Determine the [x, y] coordinate at the center of the cell enclosing the given text.  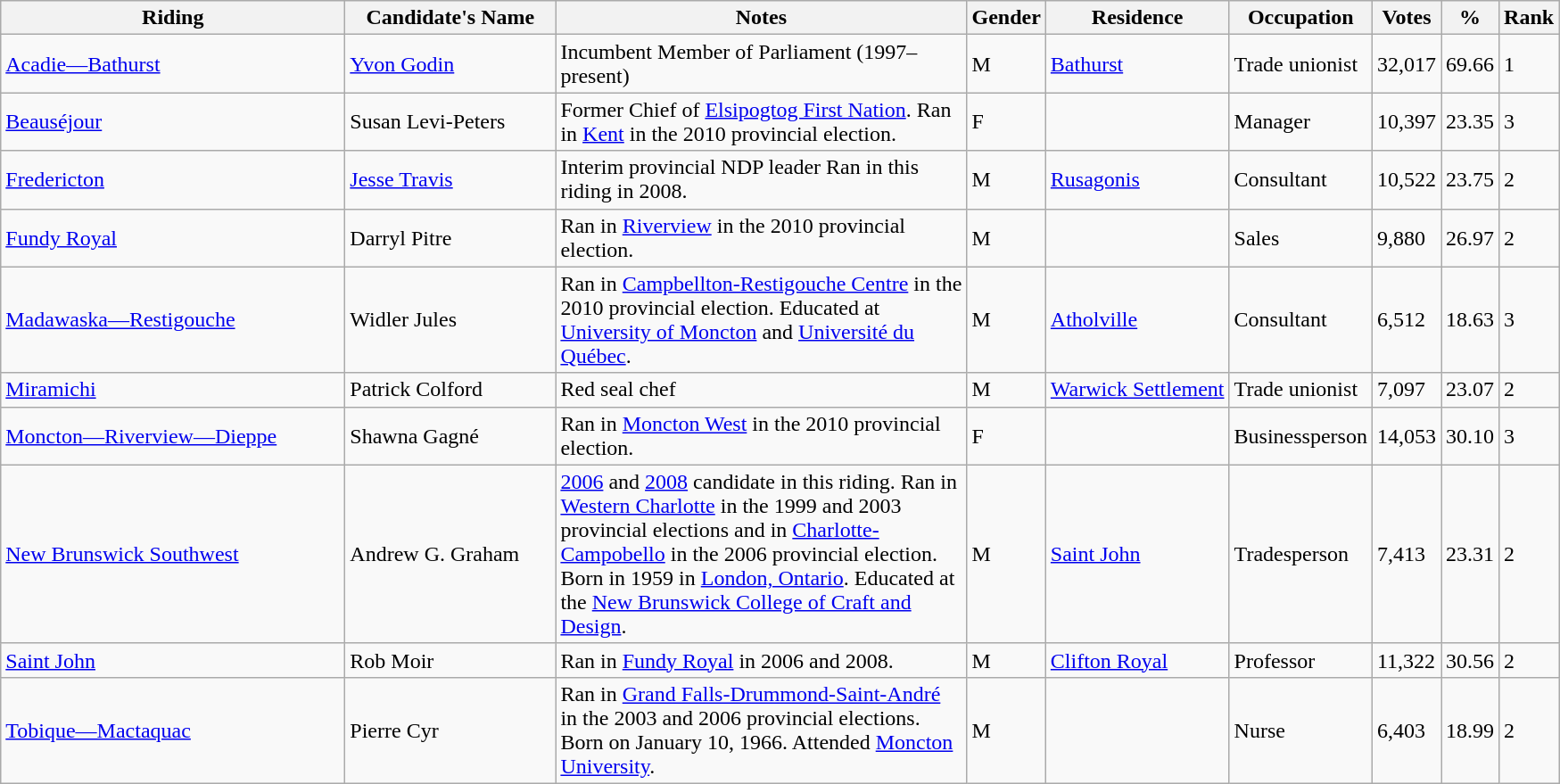
Gender [1006, 18]
7,097 [1406, 390]
Clifton Royal [1137, 660]
11,322 [1406, 660]
6,403 [1406, 730]
Sales [1300, 237]
23.07 [1470, 390]
18.99 [1470, 730]
18.63 [1470, 319]
% [1470, 18]
Manager [1300, 121]
Andrew G. Graham [450, 554]
Madawaska—Restigouche [173, 319]
Darryl Pitre [450, 237]
26.97 [1470, 237]
1 [1529, 64]
14,053 [1406, 435]
69.66 [1470, 64]
Nurse [1300, 730]
Occupation [1300, 18]
32,017 [1406, 64]
Residence [1137, 18]
Miramichi [173, 390]
Notes [762, 18]
Ran in Riverview in the 2010 provincial election. [762, 237]
Shawna Gagné [450, 435]
Bathurst [1137, 64]
New Brunswick Southwest [173, 554]
Beauséjour [173, 121]
6,512 [1406, 319]
10,522 [1406, 180]
Tradesperson [1300, 554]
Tobique—Mactaquac [173, 730]
Pierre Cyr [450, 730]
Red seal chef [762, 390]
Incumbent Member of Parliament (1997–present) [762, 64]
Patrick Colford [450, 390]
Rank [1529, 18]
30.10 [1470, 435]
Jesse Travis [450, 180]
Ran in Campbellton-Restigouche Centre in the 2010 provincial election. Educated at University of Moncton and Université du Québec. [762, 319]
Ran in Moncton West in the 2010 provincial election. [762, 435]
Interim provincial NDP leader Ran in this riding in 2008. [762, 180]
Rusagonis [1137, 180]
Candidate's Name [450, 18]
Atholville [1137, 319]
9,880 [1406, 237]
Widler Jules [450, 319]
Ran in Grand Falls-Drummond-Saint-André in the 2003 and 2006 provincial elections. Born on January 10, 1966. Attended Moncton University. [762, 730]
23.75 [1470, 180]
10,397 [1406, 121]
7,413 [1406, 554]
23.35 [1470, 121]
Fredericton [173, 180]
Rob Moir [450, 660]
Ran in Fundy Royal in 2006 and 2008. [762, 660]
30.56 [1470, 660]
Professor [1300, 660]
Warwick Settlement [1137, 390]
Riding [173, 18]
Former Chief of Elsipogtog First Nation. Ran in Kent in the 2010 provincial election. [762, 121]
Susan Levi-Peters [450, 121]
23.31 [1470, 554]
Businessperson [1300, 435]
Yvon Godin [450, 64]
Acadie—Bathurst [173, 64]
Votes [1406, 18]
Fundy Royal [173, 237]
Moncton—Riverview—Dieppe [173, 435]
